Identify which cell holds the provided text, then report its [x, y] central coordinate. 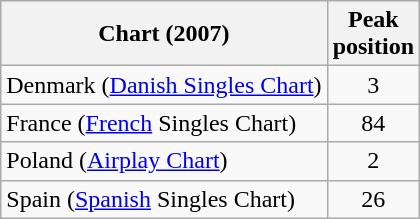
Spain (Spanish Singles Chart) [164, 199]
Chart (2007) [164, 34]
Poland (Airplay Chart) [164, 161]
3 [373, 85]
France (French Singles Chart) [164, 123]
Denmark (Danish Singles Chart) [164, 85]
2 [373, 161]
26 [373, 199]
Peakposition [373, 34]
84 [373, 123]
